Capture the cell that displays the provided text and extract its (x, y) central coordinate. 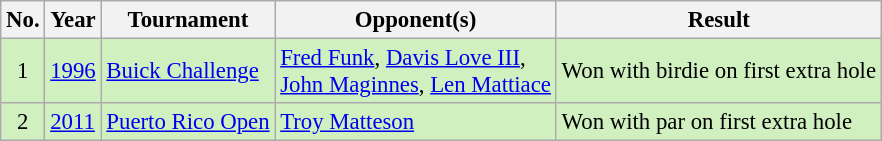
Won with par on first extra hole (718, 122)
2 (23, 122)
Opponent(s) (416, 20)
1 (23, 72)
Result (718, 20)
Fred Funk, Davis Love III, John Maginnes, Len Mattiace (416, 72)
Buick Challenge (188, 72)
1996 (73, 72)
No. (23, 20)
2011 (73, 122)
Won with birdie on first extra hole (718, 72)
Puerto Rico Open (188, 122)
Troy Matteson (416, 122)
Tournament (188, 20)
Year (73, 20)
